Output the (X, Y) coordinate of the center of the cell containing the given text.  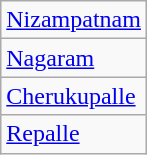
Cherukupalle (74, 96)
Nagaram (74, 58)
Repalle (74, 134)
Nizampatnam (74, 20)
